Return (x, y) of the center of cell containing provided text 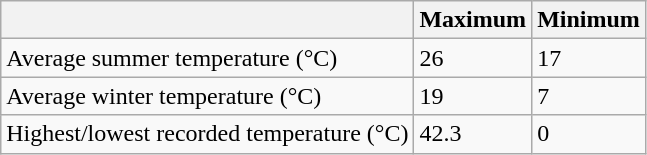
0 (589, 134)
19 (473, 96)
17 (589, 58)
Maximum (473, 20)
42.3 (473, 134)
26 (473, 58)
Average winter temperature (°C) (208, 96)
Average summer temperature (°C) (208, 58)
7 (589, 96)
Highest/lowest recorded temperature (°C) (208, 134)
Minimum (589, 20)
